Extract the [X, Y] coordinate from the center of the cell holding the provided text.  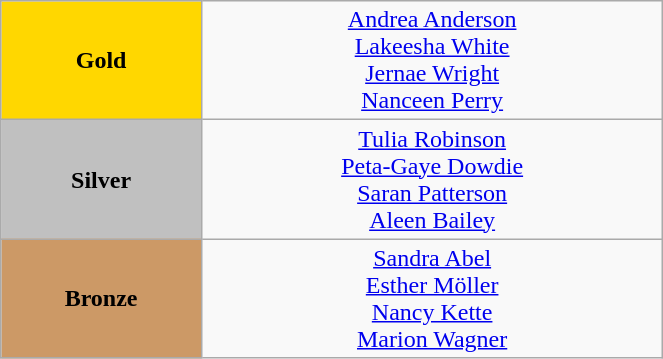
Bronze [102, 298]
Gold [102, 60]
Sandra AbelEsther MöllerNancy KetteMarion Wagner [432, 298]
Silver [102, 180]
Tulia RobinsonPeta-Gaye DowdieSaran PattersonAleen Bailey [432, 180]
Andrea AndersonLakeesha WhiteJernae WrightNanceen Perry [432, 60]
